Locate the cell with the specified text and output its [x, y] center coordinate. 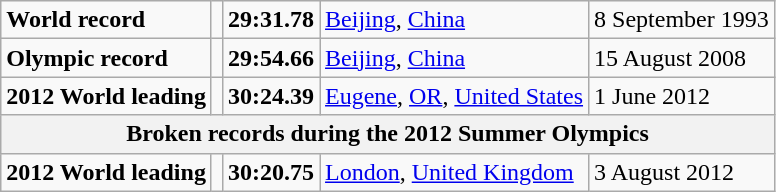
World record [106, 20]
3 August 2012 [682, 172]
29:31.78 [270, 20]
29:54.66 [270, 58]
1 June 2012 [682, 96]
Broken records during the 2012 Summer Olympics [388, 134]
30:24.39 [270, 96]
Eugene, OR, United States [454, 96]
London, United Kingdom [454, 172]
8 September 1993 [682, 20]
30:20.75 [270, 172]
Olympic record [106, 58]
15 August 2008 [682, 58]
